Output the (x, y) coordinate of the center of the cell containing the given text.  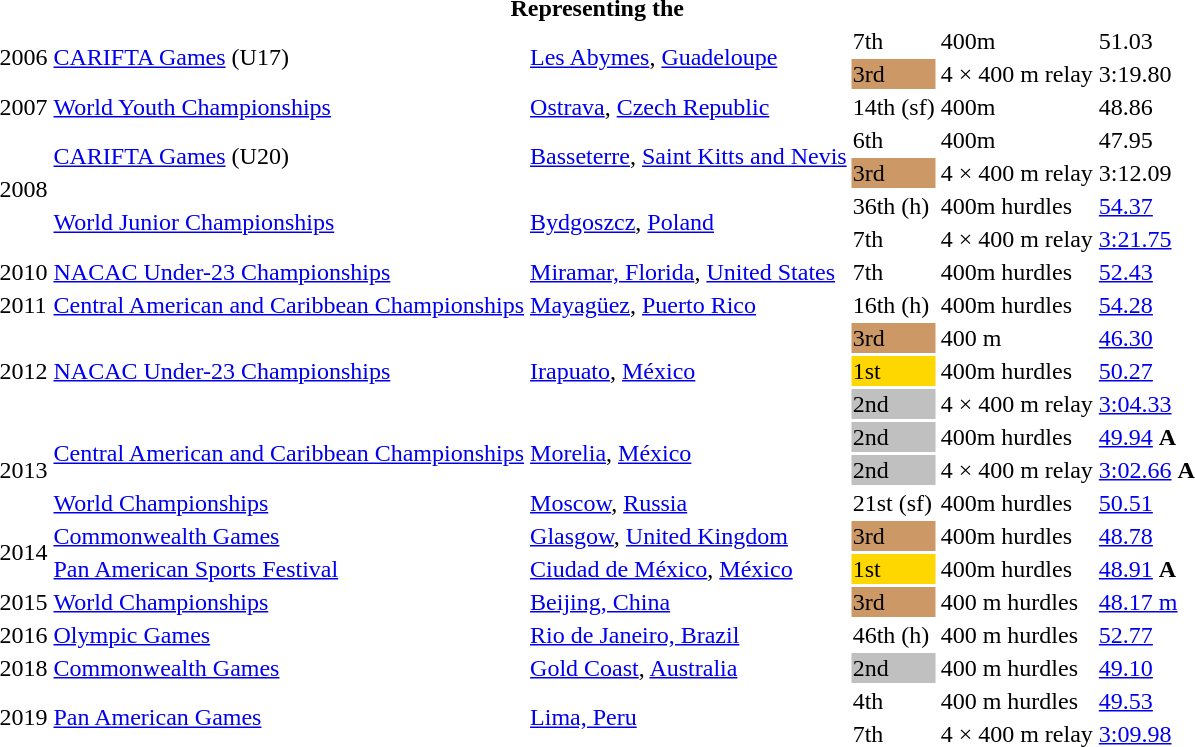
400 m (1016, 338)
14th (sf) (894, 107)
Basseterre, Saint Kitts and Nevis (689, 156)
Olympic Games (289, 635)
Bydgoszcz, Poland (689, 222)
46th (h) (894, 635)
Rio de Janeiro, Brazil (689, 635)
4th (894, 701)
6th (894, 140)
Glasgow, United Kingdom (689, 536)
Miramar, Florida, United States (689, 272)
36th (h) (894, 206)
Beijing, China (689, 602)
Irapuato, México (689, 371)
Mayagüez, Puerto Rico (689, 305)
CARIFTA Games (U17) (289, 58)
16th (h) (894, 305)
Ciudad de México, México (689, 569)
World Youth Championships (289, 107)
Morelia, México (689, 454)
Ostrava, Czech Republic (689, 107)
Les Abymes, Guadeloupe (689, 58)
Gold Coast, Australia (689, 668)
Pan American Sports Festival (289, 569)
CARIFTA Games (U20) (289, 156)
World Junior Championships (289, 222)
Moscow, Russia (689, 503)
21st (sf) (894, 503)
